Capture the cell that displays the provided text and extract its [x, y] central coordinate. 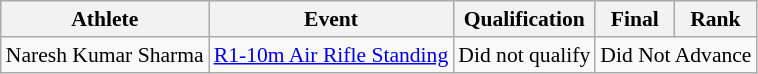
Rank [715, 19]
Did Not Advance [676, 55]
Event [332, 19]
Naresh Kumar Sharma [105, 55]
R1-10m Air Rifle Standing [332, 55]
Final [634, 19]
Athlete [105, 19]
Did not qualify [524, 55]
Qualification [524, 19]
